Return the [X, Y] coordinate for the center point of the cell that contains the specified text.  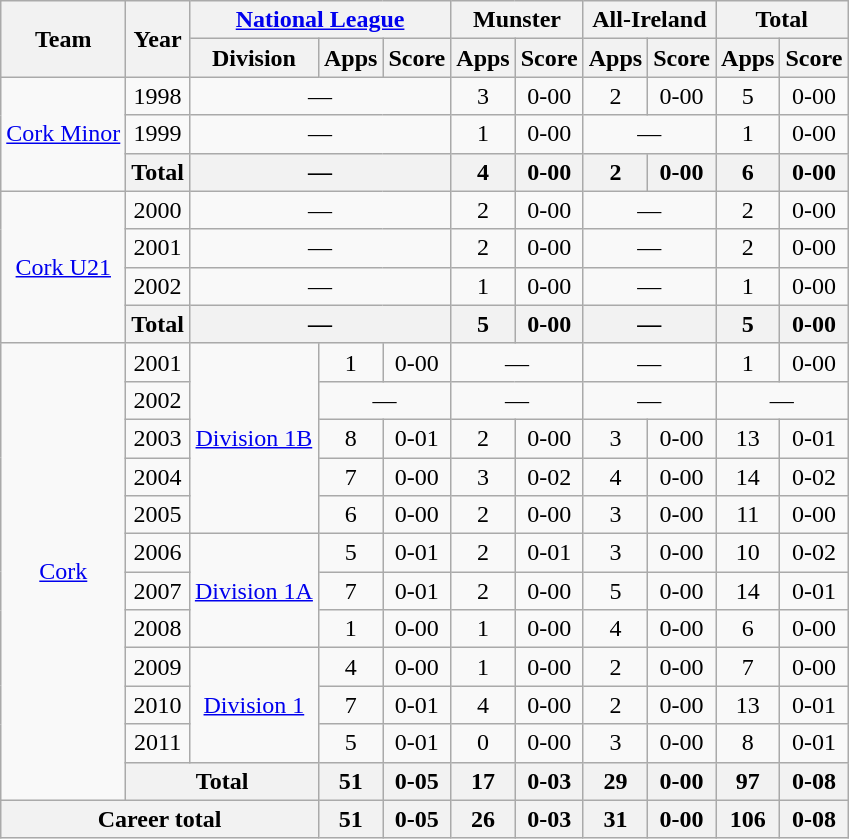
Year [158, 39]
2000 [158, 210]
2006 [158, 553]
Cork U21 [64, 267]
Career total [160, 819]
1998 [158, 96]
Cork [64, 572]
All-Ireland [649, 20]
17 [483, 781]
National League [320, 20]
0 [483, 743]
2011 [158, 743]
Munster [517, 20]
2003 [158, 438]
Division 1 [254, 705]
106 [748, 819]
Division [254, 58]
2010 [158, 705]
26 [483, 819]
Team [64, 39]
Cork Minor [64, 134]
2007 [158, 591]
2008 [158, 629]
10 [748, 553]
2005 [158, 515]
2009 [158, 667]
11 [748, 515]
29 [615, 781]
31 [615, 819]
97 [748, 781]
1999 [158, 134]
2004 [158, 477]
Division 1B [254, 438]
Division 1A [254, 591]
